Return the [X, Y] coordinate for the center point of the cell that contains the specified text.  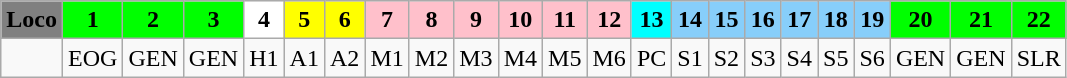
13 [651, 20]
M4 [520, 58]
S5 [836, 58]
S1 [690, 58]
20 [920, 20]
M6 [609, 58]
A2 [344, 58]
15 [726, 20]
21 [981, 20]
SLR [1038, 58]
17 [799, 20]
3 [213, 20]
M5 [565, 58]
4 [264, 20]
S6 [872, 58]
14 [690, 20]
1 [92, 20]
2 [153, 20]
Loco [32, 20]
PC [651, 58]
12 [609, 20]
6 [344, 20]
M2 [431, 58]
S4 [799, 58]
16 [763, 20]
A1 [304, 58]
EOG [92, 58]
8 [431, 20]
H1 [264, 58]
M3 [476, 58]
S2 [726, 58]
10 [520, 20]
19 [872, 20]
22 [1038, 20]
5 [304, 20]
M1 [387, 58]
9 [476, 20]
11 [565, 20]
S3 [763, 58]
18 [836, 20]
7 [387, 20]
